Capture the cell that displays the provided text and extract its (X, Y) central coordinate. 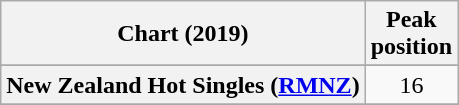
16 (411, 85)
New Zealand Hot Singles (RMNZ) (183, 85)
Peakposition (411, 34)
Chart (2019) (183, 34)
